Pinpoint the cell where the given text exists, returning its [x, y] midpoint coordinate. 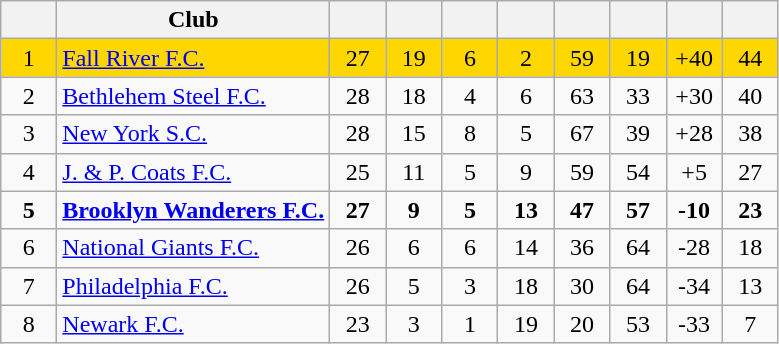
20 [582, 324]
-28 [694, 248]
Newark F.C. [194, 324]
+5 [694, 172]
Bethlehem Steel F.C. [194, 96]
63 [582, 96]
New York S.C. [194, 134]
30 [582, 286]
25 [358, 172]
57 [638, 210]
39 [638, 134]
11 [414, 172]
54 [638, 172]
40 [750, 96]
Brooklyn Wanderers F.C. [194, 210]
J. & P. Coats F.C. [194, 172]
14 [526, 248]
-33 [694, 324]
38 [750, 134]
+40 [694, 58]
15 [414, 134]
+28 [694, 134]
36 [582, 248]
67 [582, 134]
33 [638, 96]
-10 [694, 210]
53 [638, 324]
47 [582, 210]
-34 [694, 286]
National Giants F.C. [194, 248]
Fall River F.C. [194, 58]
+30 [694, 96]
Club [194, 20]
44 [750, 58]
Philadelphia F.C. [194, 286]
